Locate the cell with the specified text and output its (X, Y) center coordinate. 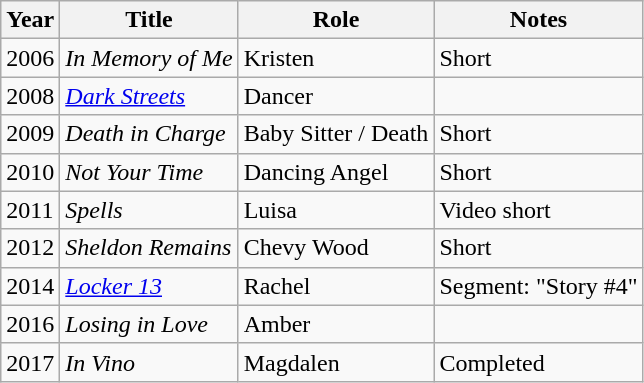
Magdalen (336, 362)
Chevy Wood (336, 248)
Sheldon Remains (149, 248)
2008 (30, 96)
Not Your Time (149, 172)
Kristen (336, 58)
Losing in Love (149, 324)
Title (149, 20)
Rachel (336, 286)
Luisa (336, 210)
In Vino (149, 362)
2011 (30, 210)
Year (30, 20)
Spells (149, 210)
Notes (538, 20)
Dancer (336, 96)
Locker 13 (149, 286)
2012 (30, 248)
2009 (30, 134)
Completed (538, 362)
2014 (30, 286)
Role (336, 20)
Amber (336, 324)
2006 (30, 58)
Dark Streets (149, 96)
2017 (30, 362)
2016 (30, 324)
Segment: "Story #4" (538, 286)
Video short (538, 210)
In Memory of Me (149, 58)
Death in Charge (149, 134)
2010 (30, 172)
Baby Sitter / Death (336, 134)
Dancing Angel (336, 172)
